Pinpoint the cell where the given text exists, returning its (x, y) midpoint coordinate. 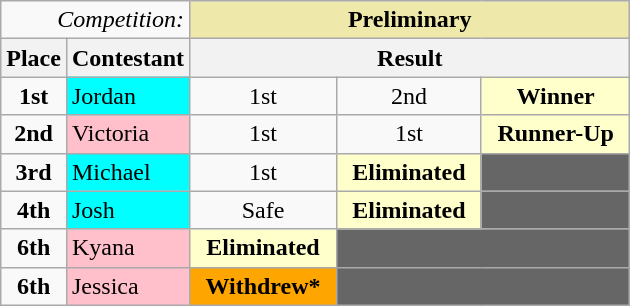
Runner-Up (556, 134)
Winner (556, 96)
Josh (128, 210)
Competition: (96, 20)
Place (34, 58)
Jordan (128, 96)
Result (410, 58)
Withdrew* (264, 286)
Victoria (128, 134)
Contestant (128, 58)
4th (34, 210)
Safe (264, 210)
Kyana (128, 248)
3rd (34, 172)
Michael (128, 172)
Preliminary (410, 20)
Jessica (128, 286)
